Identify which cell holds the provided text, then report its [x, y] central coordinate. 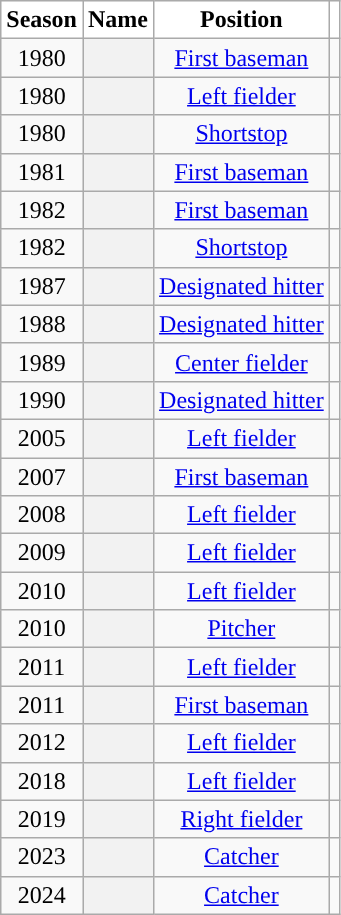
2023 [42, 857]
2008 [42, 515]
Name [118, 20]
Right fielder [242, 819]
1990 [42, 400]
Center fielder [242, 362]
Pitcher [242, 629]
2012 [42, 743]
Season [42, 20]
2005 [42, 438]
2007 [42, 477]
1989 [42, 362]
1987 [42, 286]
1988 [42, 324]
2009 [42, 553]
Position [242, 20]
1981 [42, 172]
2018 [42, 781]
2019 [42, 819]
2024 [42, 895]
